Locate the cell with the specified text and output its [X, Y] center coordinate. 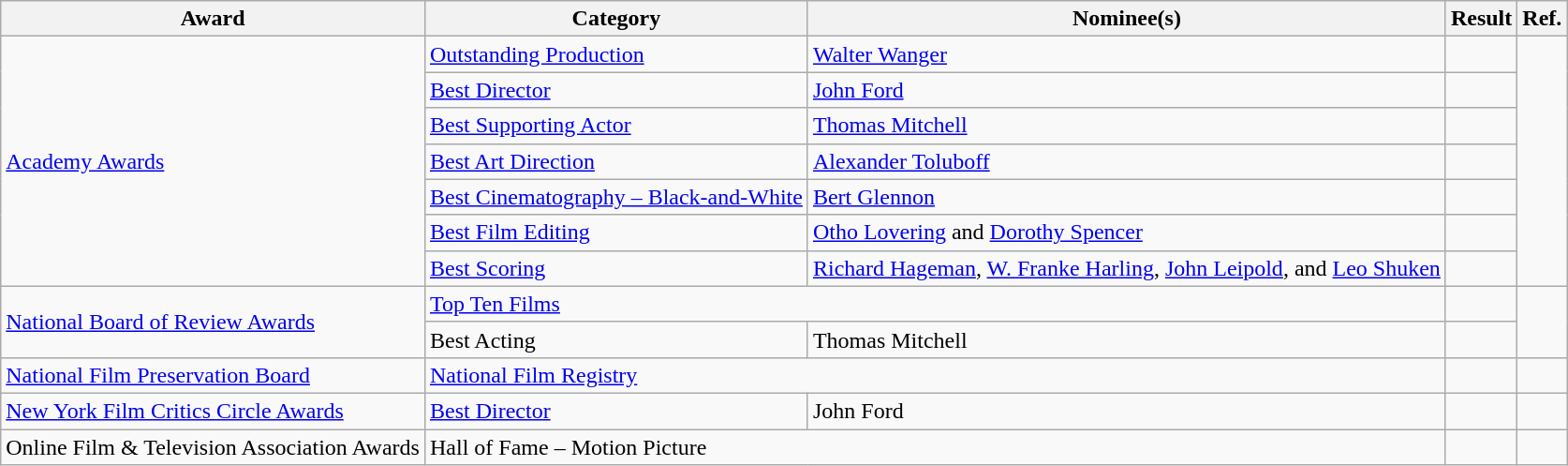
Richard Hageman, W. Franke Harling, John Leipold, and Leo Shuken [1126, 268]
Best Acting [616, 339]
Best Art Direction [616, 161]
Category [616, 19]
Walter Wanger [1126, 54]
New York Film Critics Circle Awards [214, 411]
Result [1481, 19]
Award [214, 19]
Best Scoring [616, 268]
Alexander Toluboff [1126, 161]
Best Cinematography – Black-and-White [616, 197]
Otho Lovering and Dorothy Spencer [1126, 233]
Best Supporting Actor [616, 126]
Top Ten Films [935, 304]
Ref. [1542, 19]
National Board of Review Awards [214, 322]
Bert Glennon [1126, 197]
Hall of Fame – Motion Picture [935, 447]
National Film Preservation Board [214, 375]
National Film Registry [935, 375]
Academy Awards [214, 161]
Outstanding Production [616, 54]
Online Film & Television Association Awards [214, 447]
Best Film Editing [616, 233]
Nominee(s) [1126, 19]
